From the cell containing the given text, extract its center point as [x, y] coordinate. 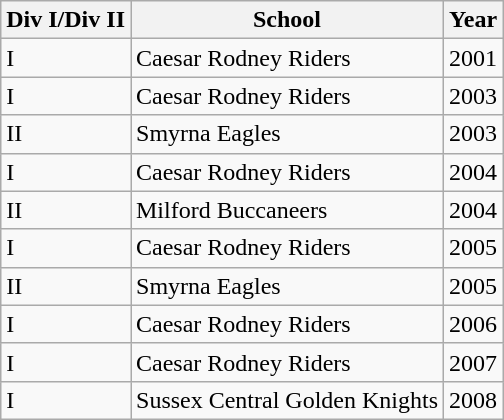
Milford Buccaneers [286, 210]
Div I/Div II [66, 20]
2001 [474, 58]
School [286, 20]
Year [474, 20]
Sussex Central Golden Knights [286, 400]
2007 [474, 362]
2006 [474, 324]
2008 [474, 400]
